Extract the [x, y] coordinate from the center of the cell holding the provided text.  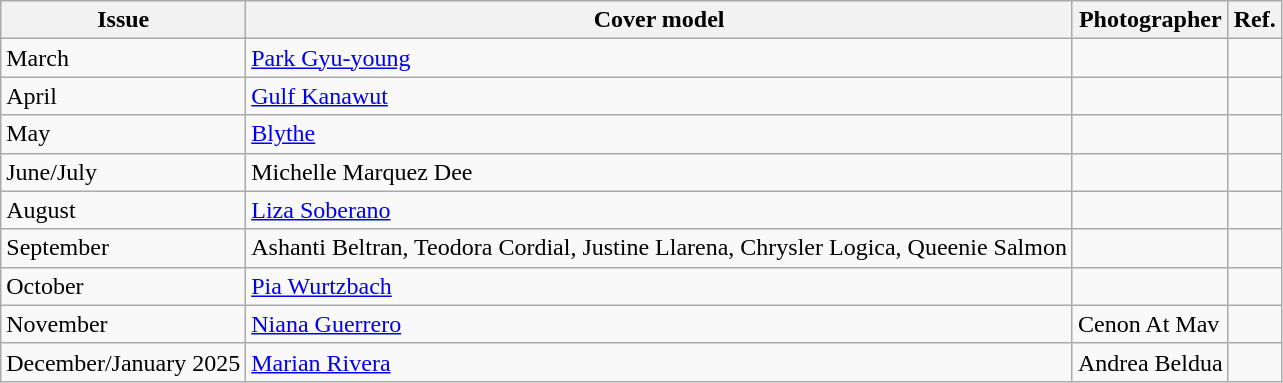
March [124, 58]
Blythe [660, 134]
Gulf Kanawut [660, 96]
June/July [124, 172]
Liza Soberano [660, 210]
Niana Guerrero [660, 324]
May [124, 134]
Cover model [660, 20]
Ref. [1254, 20]
November [124, 324]
December/January 2025 [124, 362]
Cenon At Mav [1150, 324]
Photographer [1150, 20]
August [124, 210]
October [124, 286]
Pia Wurtzbach [660, 286]
April [124, 96]
Ashanti Beltran, Teodora Cordial, Justine Llarena, Chrysler Logica, Queenie Salmon [660, 248]
Marian Rivera [660, 362]
September [124, 248]
Andrea Beldua [1150, 362]
Michelle Marquez Dee [660, 172]
Park Gyu-young [660, 58]
Issue [124, 20]
